Provide the (X, Y) coordinate of the cell's center where the given text is located.  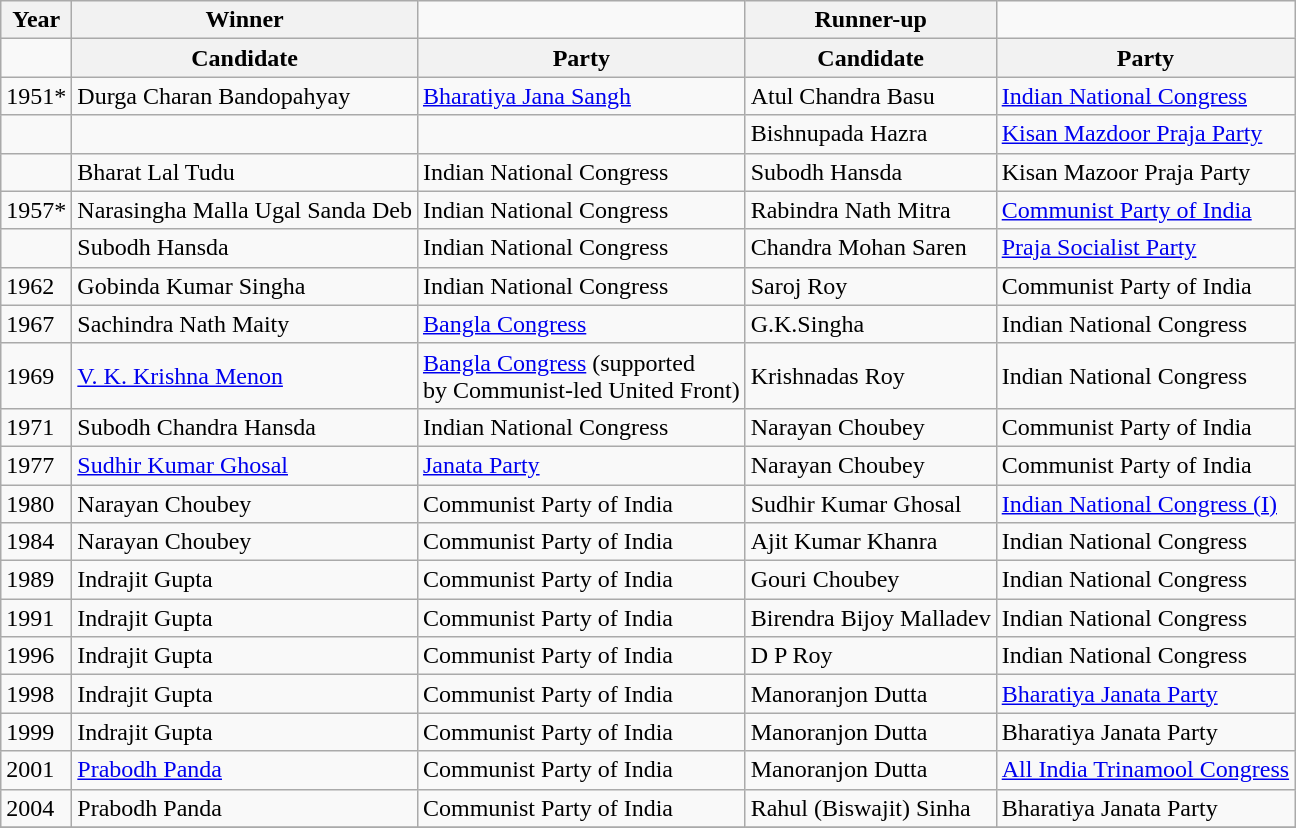
1967 (36, 324)
2001 (36, 770)
Runner-up (870, 20)
Bangla Congress (supportedby Communist-led United Front) (581, 376)
1969 (36, 376)
V. K. Krishna Menon (245, 376)
1980 (36, 503)
Winner (245, 20)
Kisan Mazoor Praja Party (1145, 172)
Bharatiya Jana Sangh (581, 96)
1999 (36, 732)
Chandra Mohan Saren (870, 248)
Kisan Mazdoor Praja Party (1145, 134)
Bangla Congress (581, 324)
Gouri Choubey (870, 580)
1971 (36, 427)
Bharat Lal Tudu (245, 172)
Rabindra Nath Mitra (870, 210)
Atul Chandra Basu (870, 96)
1962 (36, 286)
Sachindra Nath Maity (245, 324)
Birendra Bijoy Malladev (870, 618)
Rahul (Biswajit) Sinha (870, 808)
Indian National Congress (I) (1145, 503)
1977 (36, 465)
Ajit Kumar Khanra (870, 542)
Durga Charan Bandopahyay (245, 96)
Janata Party (581, 465)
Narasingha Malla Ugal Sanda Deb (245, 210)
D P Roy (870, 656)
Saroj Roy (870, 286)
G.K.Singha (870, 324)
Krishnadas Roy (870, 376)
1957* (36, 210)
2004 (36, 808)
1996 (36, 656)
Bishnupada Hazra (870, 134)
Year (36, 20)
Gobinda Kumar Singha (245, 286)
Praja Socialist Party (1145, 248)
1951* (36, 96)
1984 (36, 542)
1998 (36, 694)
All India Trinamool Congress (1145, 770)
1989 (36, 580)
1991 (36, 618)
Subodh Chandra Hansda (245, 427)
